Extract the [X, Y] coordinate from the center of the cell holding the provided text.  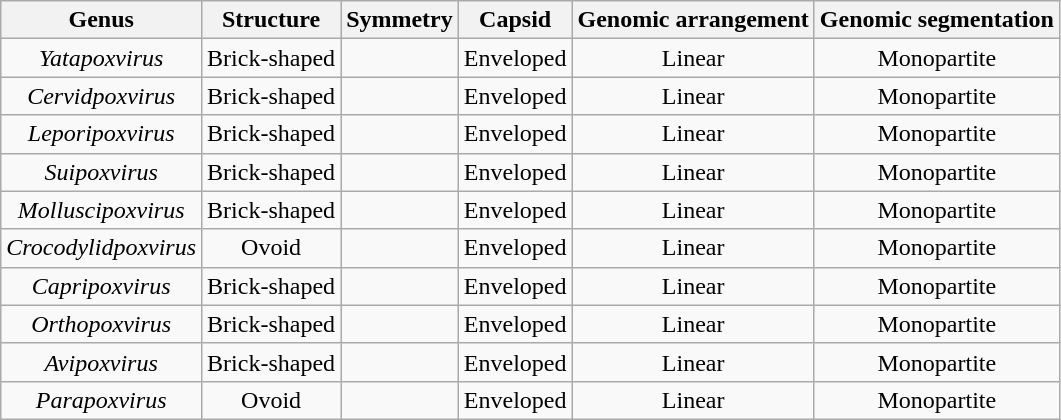
Parapoxvirus [102, 400]
Suipoxvirus [102, 172]
Capsid [515, 20]
Capripoxvirus [102, 286]
Avipoxvirus [102, 362]
Cervidpoxvirus [102, 96]
Structure [272, 20]
Leporipoxvirus [102, 134]
Crocodylidpoxvirus [102, 248]
Symmetry [400, 20]
Genus [102, 20]
Genomic arrangement [693, 20]
Molluscipoxvirus [102, 210]
Genomic segmentation [936, 20]
Yatapoxvirus [102, 58]
Orthopoxvirus [102, 324]
